Detect which cell encompasses the target text, then output its (X, Y) center coordinate. 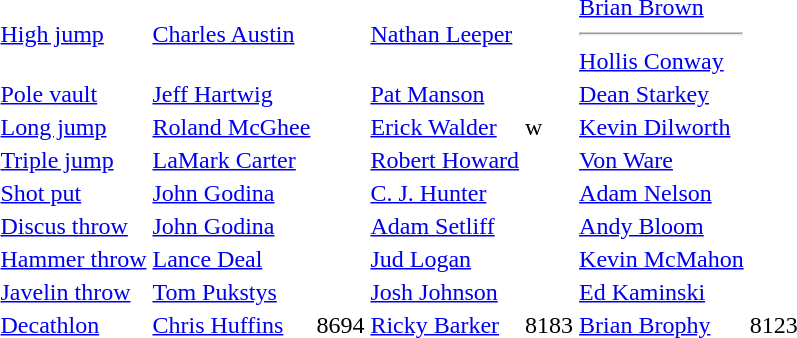
Kevin Dilworth (662, 127)
Dean Starkey (662, 94)
Adam Setliff (445, 226)
Kevin McMahon (662, 259)
w (550, 127)
C. J. Hunter (445, 193)
Jud Logan (445, 259)
Erick Walder (445, 127)
Ed Kaminski (662, 292)
Pat Manson (445, 94)
LaMark Carter (232, 160)
Robert Howard (445, 160)
Adam Nelson (662, 193)
Josh Johnson (445, 292)
Tom Pukstys (232, 292)
Andy Bloom (662, 226)
Roland McGhee (232, 127)
Jeff Hartwig (232, 94)
Von Ware (662, 160)
Lance Deal (232, 259)
